Find where the given text appears and provide that cell's center as (X, Y) coordinate. 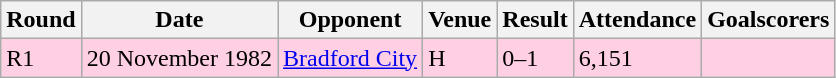
Venue (460, 20)
Result (535, 20)
6,151 (637, 58)
Goalscorers (768, 20)
Opponent (350, 20)
0–1 (535, 58)
Attendance (637, 20)
20 November 1982 (179, 58)
Date (179, 20)
R1 (41, 58)
Bradford City (350, 58)
Round (41, 20)
H (460, 58)
